For the text-containing cell, return its midpoint in (x, y) coordinate format. 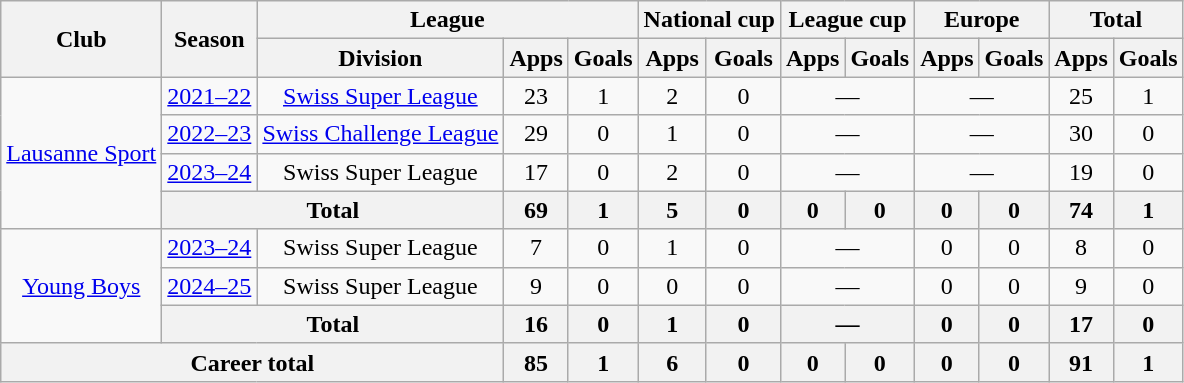
29 (536, 134)
2024–25 (210, 286)
League cup (847, 20)
Lausanne Sport (82, 153)
Division (380, 58)
19 (1081, 172)
74 (1081, 210)
23 (536, 96)
Europe (982, 20)
2021–22 (210, 96)
91 (1081, 362)
Career total (252, 362)
30 (1081, 134)
69 (536, 210)
25 (1081, 96)
85 (536, 362)
2022–23 (210, 134)
Season (210, 39)
8 (1081, 248)
5 (672, 210)
6 (672, 362)
League (448, 20)
National cup (709, 20)
Young Boys (82, 286)
16 (536, 324)
7 (536, 248)
Swiss Challenge League (380, 134)
Club (82, 39)
